Return [x, y] of the center of cell containing provided text 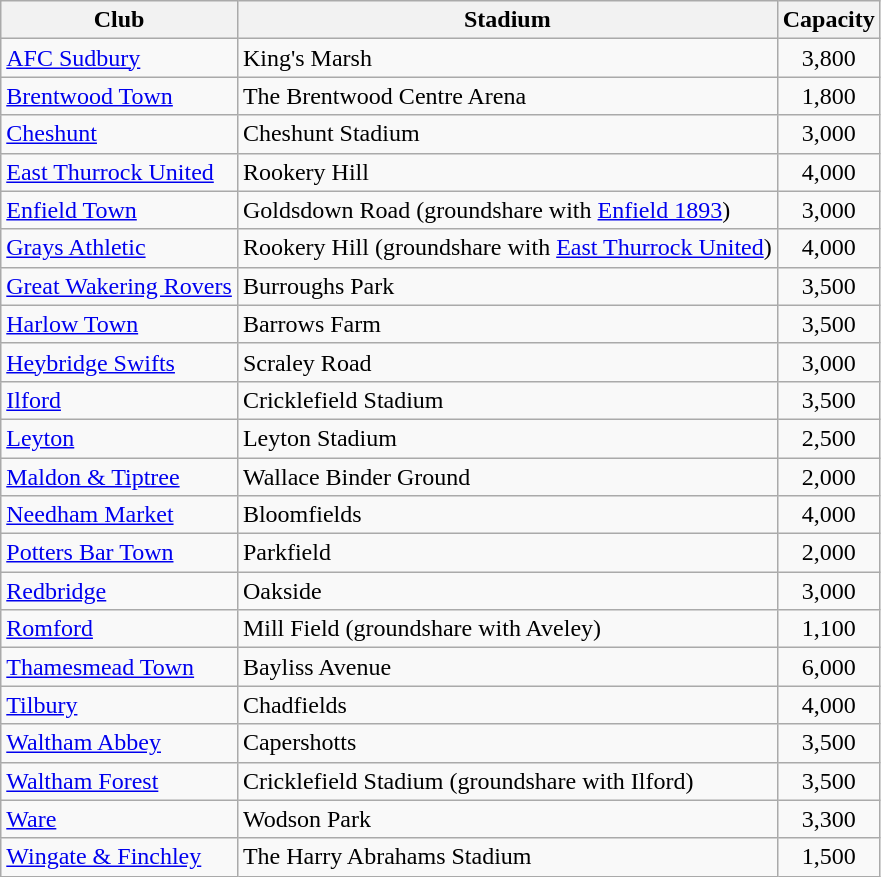
Needham Market [120, 515]
2,500 [828, 438]
Ilford [120, 400]
Ware [120, 819]
Goldsdown Road (groundshare with Enfield 1893) [507, 210]
Wodson Park [507, 819]
Wingate & Finchley [120, 857]
Chadfields [507, 705]
Waltham Abbey [120, 743]
3,300 [828, 819]
Parkfield [507, 553]
Club [120, 20]
King's Marsh [507, 58]
Capacity [828, 20]
Mill Field (groundshare with Aveley) [507, 629]
Thamesmead Town [120, 667]
Cheshunt Stadium [507, 134]
1,800 [828, 96]
1,100 [828, 629]
Romford [120, 629]
Rookery Hill (groundshare with East Thurrock United) [507, 248]
Enfield Town [120, 210]
East Thurrock United [120, 172]
The Harry Abrahams Stadium [507, 857]
Cricklefield Stadium (groundshare with Ilford) [507, 781]
The Brentwood Centre Arena [507, 96]
Cheshunt [120, 134]
Oakside [507, 591]
AFC Sudbury [120, 58]
Potters Bar Town [120, 553]
Rookery Hill [507, 172]
Bayliss Avenue [507, 667]
Harlow Town [120, 324]
6,000 [828, 667]
Stadium [507, 20]
Barrows Farm [507, 324]
Capershotts [507, 743]
Waltham Forest [120, 781]
Cricklefield Stadium [507, 400]
Leyton [120, 438]
Burroughs Park [507, 286]
Tilbury [120, 705]
Redbridge [120, 591]
Bloomfields [507, 515]
3,800 [828, 58]
Leyton Stadium [507, 438]
Brentwood Town [120, 96]
Maldon & Tiptree [120, 477]
Heybridge Swifts [120, 362]
Scraley Road [507, 362]
Wallace Binder Ground [507, 477]
Grays Athletic [120, 248]
Great Wakering Rovers [120, 286]
1,500 [828, 857]
